Locate the cell with the specified text and output its (x, y) center coordinate. 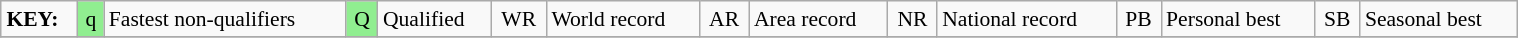
KEY: (40, 19)
Q (362, 19)
NR (912, 19)
Area record (818, 19)
WR (518, 19)
Qualified (434, 19)
Personal best (1238, 19)
National record (1026, 19)
Fastest non-qualifiers (225, 19)
q (91, 19)
SB (1338, 19)
AR (724, 19)
World record (622, 19)
Seasonal best (1438, 19)
PB (1138, 19)
